Output the [X, Y] coordinate of the center of the cell containing the given text.  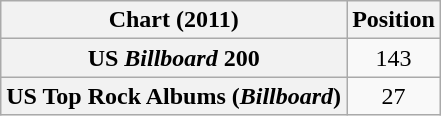
Position [394, 20]
27 [394, 96]
US Billboard 200 [174, 58]
US Top Rock Albums (Billboard) [174, 96]
Chart (2011) [174, 20]
143 [394, 58]
